Pinpoint the cell where the given text exists, returning its (X, Y) midpoint coordinate. 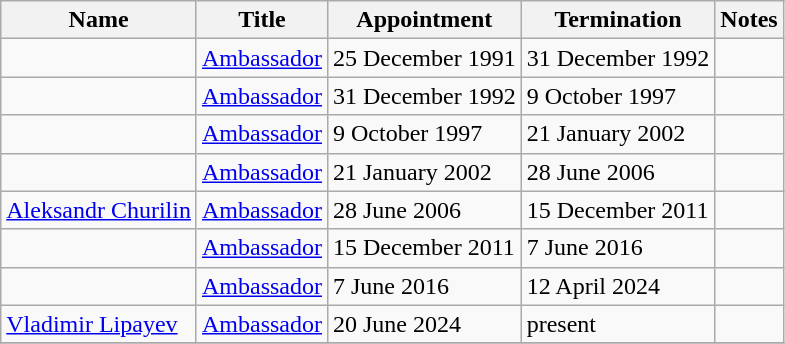
Termination (618, 20)
Appointment (424, 20)
20 June 2024 (424, 324)
Name (99, 20)
Vladimir Lipayev (99, 324)
12 April 2024 (618, 286)
Aleksandr Churilin (99, 210)
Notes (749, 20)
Title (262, 20)
present (618, 324)
25 December 1991 (424, 58)
